Capture the cell that displays the provided text and extract its (X, Y) central coordinate. 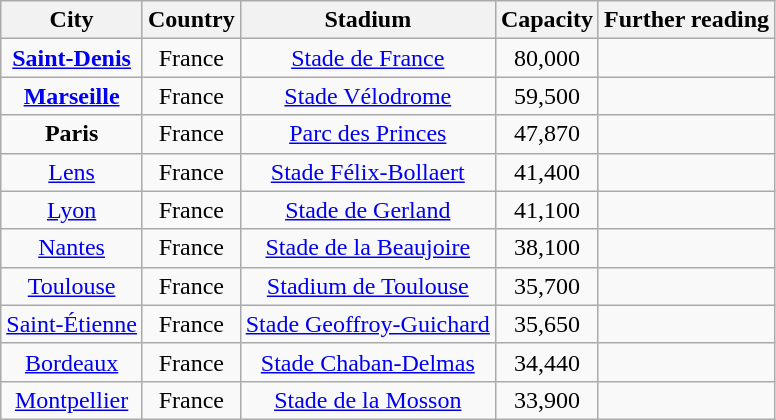
Bordeaux (72, 362)
38,100 (546, 248)
Saint-Denis (72, 58)
Lens (72, 172)
Lyon (72, 210)
41,100 (546, 210)
59,500 (546, 96)
Stade de la Beaujoire (368, 248)
35,650 (546, 324)
City (72, 20)
35,700 (546, 286)
Parc des Princes (368, 134)
Stade Geoffroy-Guichard (368, 324)
80,000 (546, 58)
41,400 (546, 172)
Stade Vélodrome (368, 96)
Marseille (72, 96)
47,870 (546, 134)
Paris (72, 134)
Toulouse (72, 286)
Stadium de Toulouse (368, 286)
Further reading (686, 20)
34,440 (546, 362)
Saint-Étienne (72, 324)
Nantes (72, 248)
Capacity (546, 20)
Stade de France (368, 58)
Stade Chaban-Delmas (368, 362)
Montpellier (72, 400)
Country (191, 20)
33,900 (546, 400)
Stade de la Mosson (368, 400)
Stadium (368, 20)
Stade Félix-Bollaert (368, 172)
Stade de Gerland (368, 210)
